Locate the cell with the specified text and output its [x, y] center coordinate. 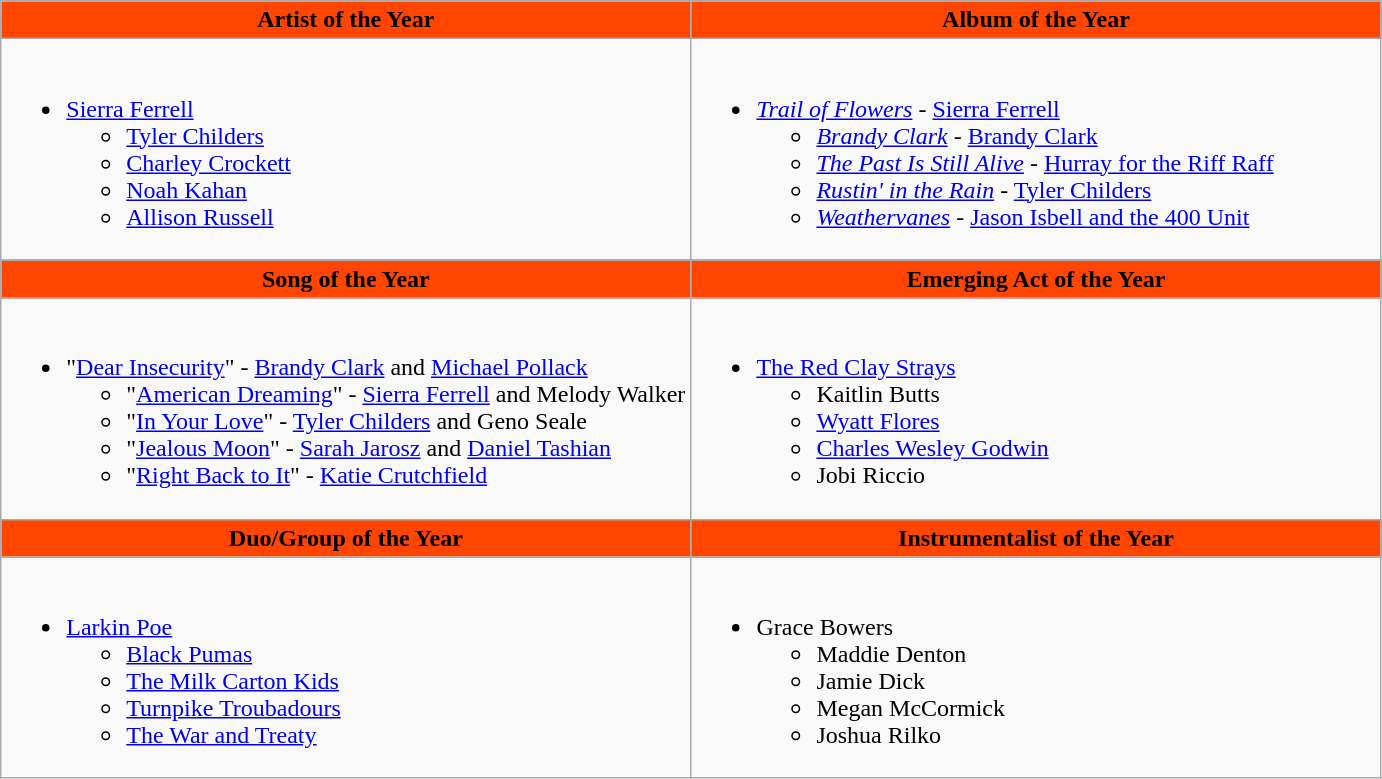
Instrumentalist of the Year [1036, 538]
Sierra FerrellTyler ChildersCharley CrockettNoah KahanAllison Russell [346, 150]
Emerging Act of the Year [1036, 279]
Larkin PoeBlack PumasThe Milk Carton KidsTurnpike TroubadoursThe War and Treaty [346, 668]
Song of the Year [346, 279]
Artist of the Year [346, 20]
The Red Clay StraysKaitlin ButtsWyatt FloresCharles Wesley GodwinJobi Riccio [1036, 408]
Album of the Year [1036, 20]
Duo/Group of the Year [346, 538]
Grace BowersMaddie DentonJamie DickMegan McCormickJoshua Rilko [1036, 668]
